Capture the cell that displays the provided text and extract its (x, y) central coordinate. 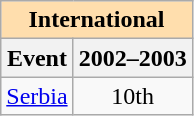
2002–2003 (132, 58)
International (96, 20)
10th (132, 96)
Serbia (37, 96)
Event (37, 58)
